Locate the cell with the specified text and output its (x, y) center coordinate. 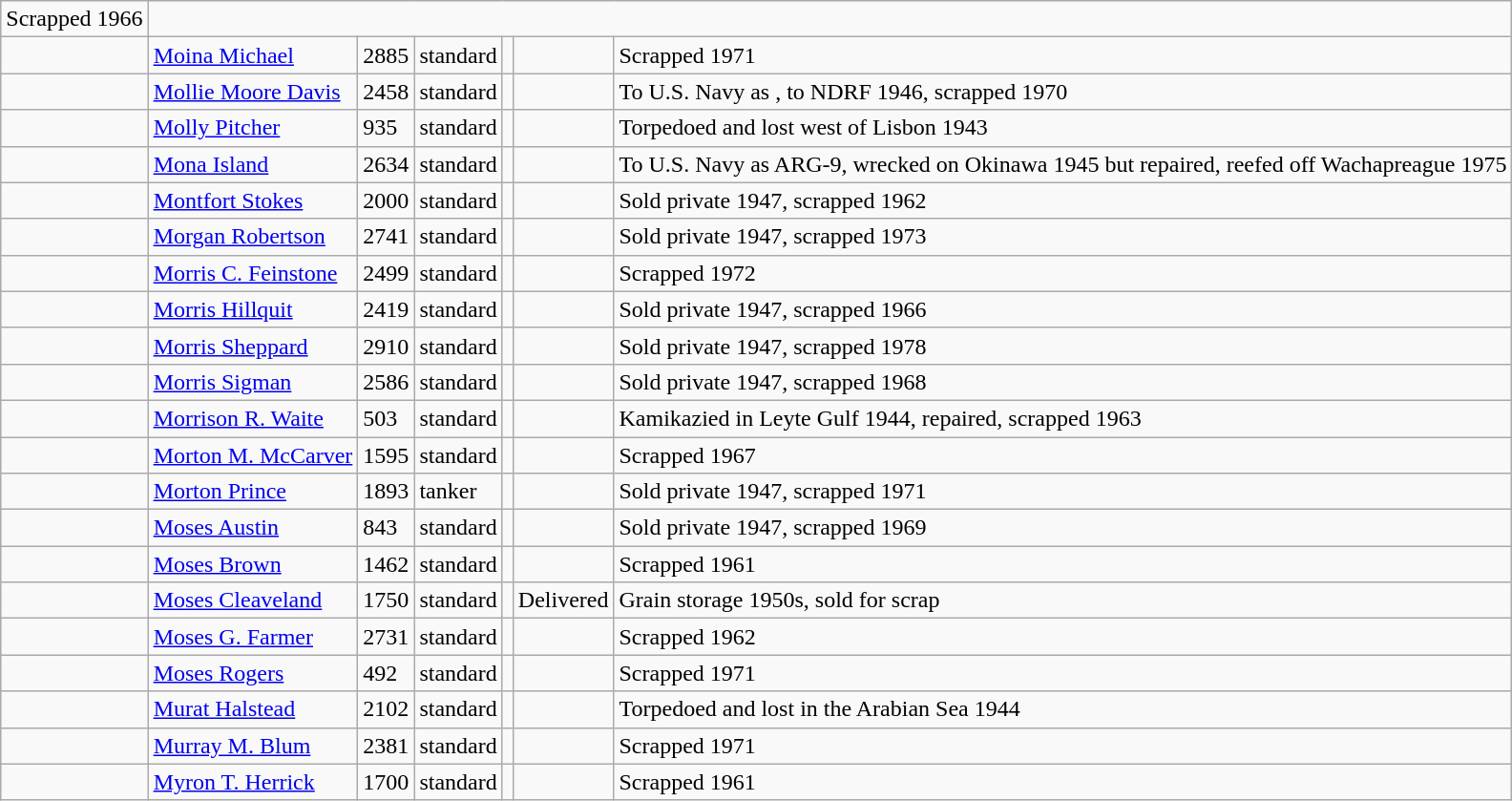
Sold private 1947, scrapped 1969 (1063, 528)
2419 (386, 309)
Morrison R. Waite (253, 418)
Moses G. Farmer (253, 637)
492 (386, 673)
2731 (386, 637)
935 (386, 128)
1595 (386, 455)
843 (386, 528)
Moses Brown (253, 564)
1462 (386, 564)
Kamikazied in Leyte Gulf 1944, repaired, scrapped 1963 (1063, 418)
Sold private 1947, scrapped 1978 (1063, 346)
2741 (386, 237)
2000 (386, 200)
1893 (386, 492)
Mona Island (253, 164)
Murray M. Blum (253, 746)
503 (386, 418)
Moses Austin (253, 528)
Morris C. Feinstone (253, 273)
1700 (386, 782)
Sold private 1947, scrapped 1971 (1063, 492)
2102 (386, 709)
Morris Sigman (253, 382)
2885 (386, 55)
Torpedoed and lost in the Arabian Sea 1944 (1063, 709)
Murat Halstead (253, 709)
Myron T. Herrick (253, 782)
Morton Prince (253, 492)
2586 (386, 382)
Moses Rogers (253, 673)
Scrapped 1972 (1063, 273)
Mollie Moore Davis (253, 92)
Molly Pitcher (253, 128)
Scrapped 1967 (1063, 455)
1750 (386, 601)
Scrapped 1966 (74, 19)
Delivered (563, 601)
2499 (386, 273)
To U.S. Navy as ARG-9, wrecked on Okinawa 1945 but repaired, reefed off Wachapreague 1975 (1063, 164)
Moina Michael (253, 55)
Grain storage 1950s, sold for scrap (1063, 601)
2381 (386, 746)
Scrapped 1962 (1063, 637)
To U.S. Navy as , to NDRF 1946, scrapped 1970 (1063, 92)
Montfort Stokes (253, 200)
Torpedoed and lost west of Lisbon 1943 (1063, 128)
Morton M. McCarver (253, 455)
Morgan Robertson (253, 237)
Sold private 1947, scrapped 1962 (1063, 200)
Sold private 1947, scrapped 1973 (1063, 237)
Sold private 1947, scrapped 1966 (1063, 309)
2634 (386, 164)
Moses Cleaveland (253, 601)
2458 (386, 92)
2910 (386, 346)
Sold private 1947, scrapped 1968 (1063, 382)
Morris Hillquit (253, 309)
Morris Sheppard (253, 346)
tanker (458, 492)
